Provide the [x, y] coordinate of the cell's center where the given text is located.  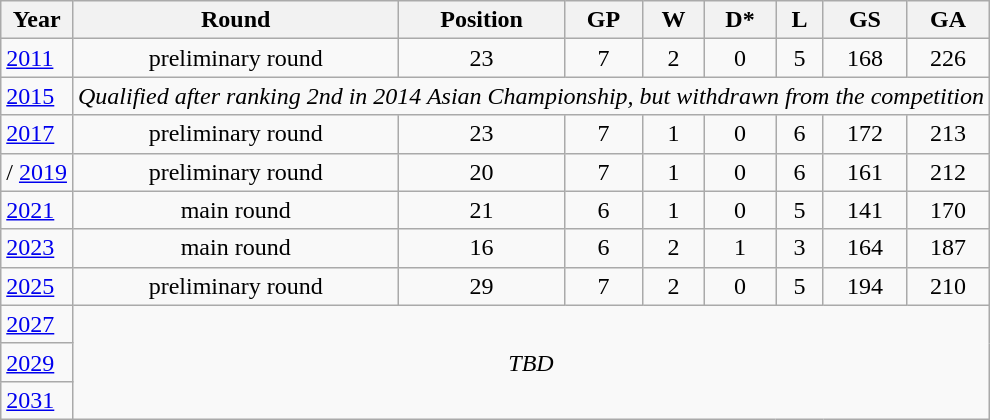
2023 [37, 248]
GP [603, 20]
2027 [37, 324]
Round [235, 20]
187 [948, 248]
Position [482, 20]
3 [800, 248]
/ 2019 [37, 172]
2031 [37, 400]
2029 [37, 362]
2021 [37, 210]
Year [37, 20]
170 [948, 210]
226 [948, 58]
194 [864, 286]
Qualified after ranking 2nd in 2014 Asian Championship, but withdrawn from the competition [530, 96]
L [800, 20]
141 [864, 210]
21 [482, 210]
GA [948, 20]
210 [948, 286]
161 [864, 172]
213 [948, 134]
168 [864, 58]
W [674, 20]
29 [482, 286]
212 [948, 172]
TBD [530, 362]
20 [482, 172]
GS [864, 20]
2017 [37, 134]
2015 [37, 96]
D* [740, 20]
2011 [37, 58]
164 [864, 248]
16 [482, 248]
2025 [37, 286]
172 [864, 134]
